Identify which cell holds the provided text, then report its [x, y] central coordinate. 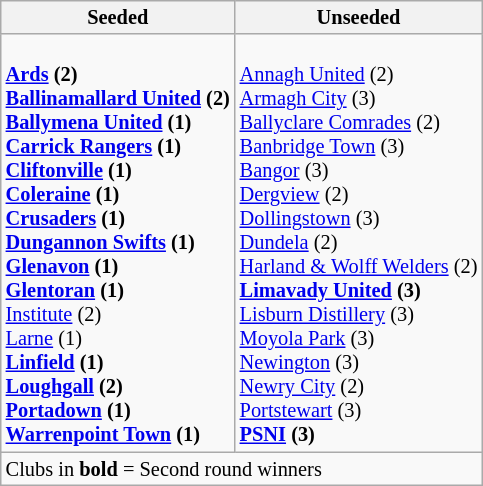
Seeded [118, 17]
Unseeded [359, 17]
Clubs in bold = Second round winners [242, 469]
